For the text-containing cell, return its midpoint in (X, Y) coordinate format. 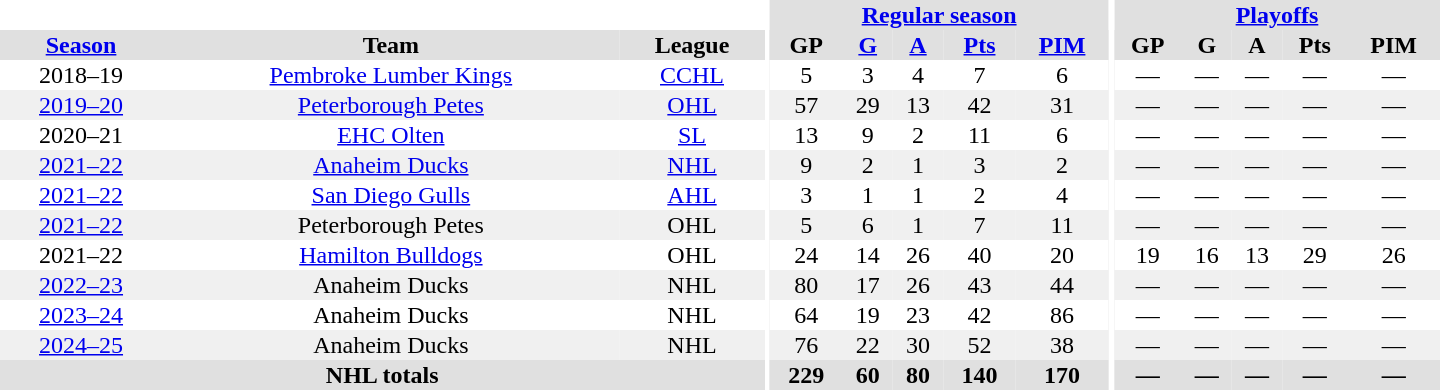
140 (980, 375)
2024–25 (81, 345)
SL (692, 135)
2020–21 (81, 135)
31 (1062, 105)
Pembroke Lumber Kings (391, 75)
14 (868, 255)
2023–24 (81, 315)
52 (980, 345)
170 (1062, 375)
Regular season (939, 15)
24 (806, 255)
16 (1207, 255)
2022–23 (81, 285)
20 (1062, 255)
76 (806, 345)
57 (806, 105)
17 (868, 285)
86 (1062, 315)
Hamilton Bulldogs (391, 255)
League (692, 45)
NHL totals (382, 375)
Playoffs (1277, 15)
38 (1062, 345)
EHC Olten (391, 135)
229 (806, 375)
40 (980, 255)
AHL (692, 195)
23 (918, 315)
San Diego Gulls (391, 195)
64 (806, 315)
2019–20 (81, 105)
30 (918, 345)
Team (391, 45)
CCHL (692, 75)
22 (868, 345)
Season (81, 45)
60 (868, 375)
44 (1062, 285)
43 (980, 285)
2018–19 (81, 75)
